Extract the [x, y] coordinate from the center of the cell holding the provided text.  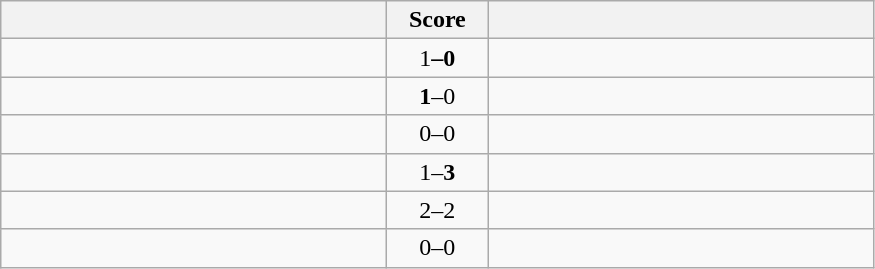
Score [438, 20]
2–2 [438, 210]
1–3 [438, 172]
